Capture the cell that displays the provided text and extract its [x, y] central coordinate. 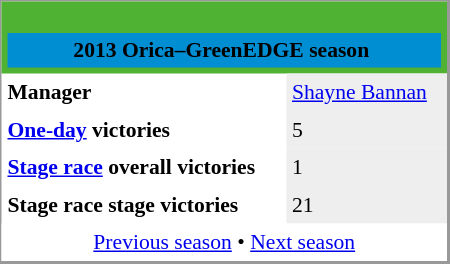
1 [366, 167]
Manager [144, 93]
Shayne Bannan [366, 93]
Stage race overall victories [144, 167]
One-day victories [144, 130]
5 [366, 130]
Previous season • Next season [225, 243]
21 [366, 205]
Stage race stage victories [144, 205]
